For the text-containing cell, return its midpoint in [X, Y] coordinate format. 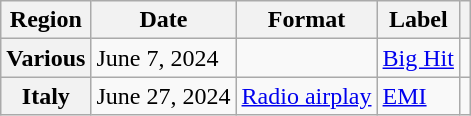
June 27, 2024 [164, 96]
Big Hit [418, 58]
EMI [418, 96]
Label [418, 20]
Format [306, 20]
Italy [46, 96]
June 7, 2024 [164, 58]
Radio airplay [306, 96]
Various [46, 58]
Region [46, 20]
Date [164, 20]
